From the cell containing the given text, extract its center point as (X, Y) coordinate. 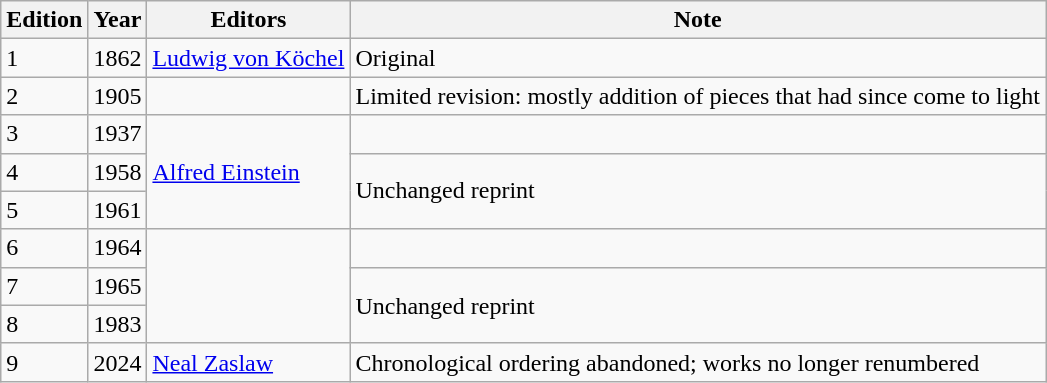
Limited revision: mostly addition of pieces that had since come to light (698, 96)
Note (698, 20)
Ludwig von Köchel (248, 58)
6 (44, 248)
2 (44, 96)
Neal Zaslaw (248, 362)
Chronological ordering abandoned; works no longer renumbered (698, 362)
Edition (44, 20)
3 (44, 134)
2024 (118, 362)
7 (44, 286)
1905 (118, 96)
Editors (248, 20)
1958 (118, 172)
Alfred Einstein (248, 172)
1983 (118, 324)
1862 (118, 58)
5 (44, 210)
1965 (118, 286)
Original (698, 58)
1 (44, 58)
Year (118, 20)
4 (44, 172)
8 (44, 324)
1937 (118, 134)
1961 (118, 210)
1964 (118, 248)
9 (44, 362)
